Detect which cell encompasses the target text, then output its (X, Y) center coordinate. 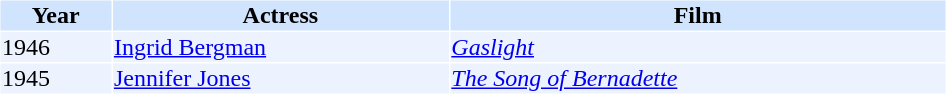
1945 (55, 79)
1946 (55, 47)
Year (55, 15)
Film (698, 15)
The Song of Bernadette (698, 79)
Ingrid Bergman (280, 47)
Actress (280, 15)
Gaslight (698, 47)
Jennifer Jones (280, 79)
